Pinpoint the cell where the given text exists, returning its [x, y] midpoint coordinate. 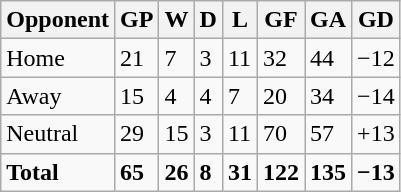
20 [280, 96]
Home [58, 58]
21 [137, 58]
−14 [376, 96]
135 [328, 172]
65 [137, 172]
32 [280, 58]
8 [208, 172]
Total [58, 172]
D [208, 20]
Opponent [58, 20]
29 [137, 134]
+13 [376, 134]
122 [280, 172]
31 [240, 172]
34 [328, 96]
57 [328, 134]
GD [376, 20]
W [176, 20]
−13 [376, 172]
26 [176, 172]
Away [58, 96]
70 [280, 134]
GA [328, 20]
GP [137, 20]
44 [328, 58]
Neutral [58, 134]
L [240, 20]
GF [280, 20]
−12 [376, 58]
